Scan for the cell matching the given text and deliver its (X, Y) coordinate at center. 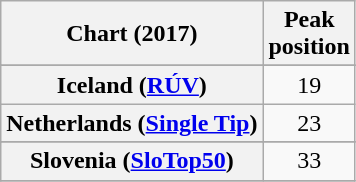
Iceland (RÚV) (132, 85)
33 (309, 161)
Netherlands (Single Tip) (132, 123)
Chart (2017) (132, 34)
Peakposition (309, 34)
Slovenia (SloTop50) (132, 161)
19 (309, 85)
23 (309, 123)
